Search for the cell housing the specified text and yield its [X, Y] center coordinate. 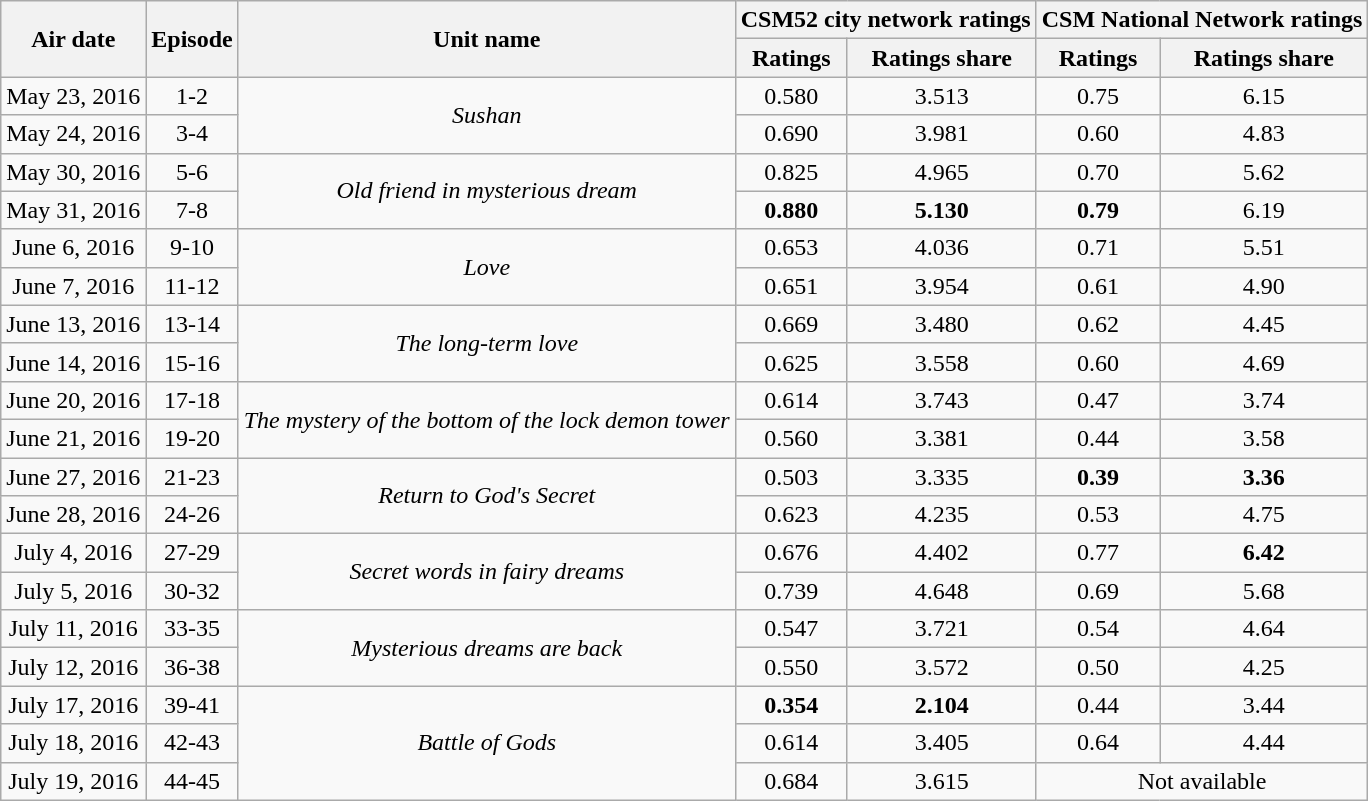
19-20 [192, 438]
May 30, 2016 [74, 172]
0.625 [791, 362]
Sushan [486, 115]
0.354 [791, 705]
Secret words in fairy dreams [486, 572]
0.550 [791, 667]
3.558 [942, 362]
3.721 [942, 629]
3.36 [1264, 477]
5.51 [1264, 248]
5-6 [192, 172]
3.74 [1264, 400]
39-41 [192, 705]
3.615 [942, 781]
May 31, 2016 [74, 210]
33-35 [192, 629]
4.25 [1264, 667]
6.42 [1264, 553]
3.381 [942, 438]
Old friend in mysterious dream [486, 191]
5.68 [1264, 591]
0.39 [1098, 477]
Not available [1202, 781]
May 23, 2016 [74, 96]
4.69 [1264, 362]
Battle of Gods [486, 743]
1-2 [192, 96]
3.405 [942, 743]
15-16 [192, 362]
44-45 [192, 781]
4.965 [942, 172]
Return to God's Secret [486, 496]
Air date [74, 39]
0.880 [791, 210]
0.77 [1098, 553]
4.75 [1264, 515]
0.560 [791, 438]
0.690 [791, 134]
6.19 [1264, 210]
June 20, 2016 [74, 400]
0.580 [791, 96]
June 28, 2016 [74, 515]
June 7, 2016 [74, 286]
0.653 [791, 248]
4.235 [942, 515]
4.402 [942, 553]
July 12, 2016 [74, 667]
27-29 [192, 553]
3.44 [1264, 705]
21-23 [192, 477]
July 19, 2016 [74, 781]
5.130 [942, 210]
0.70 [1098, 172]
0.61 [1098, 286]
0.503 [791, 477]
42-43 [192, 743]
17-18 [192, 400]
June 27, 2016 [74, 477]
CSM52 city network ratings [886, 20]
The mystery of the bottom of the lock demon tower [486, 419]
2.104 [942, 705]
CSM National Network ratings [1202, 20]
Episode [192, 39]
9-10 [192, 248]
Mysterious dreams are back [486, 648]
3.981 [942, 134]
4.90 [1264, 286]
13-14 [192, 324]
6.15 [1264, 96]
0.50 [1098, 667]
0.53 [1098, 515]
0.684 [791, 781]
30-32 [192, 591]
3.572 [942, 667]
0.676 [791, 553]
July 11, 2016 [74, 629]
June 21, 2016 [74, 438]
0.825 [791, 172]
May 24, 2016 [74, 134]
0.64 [1098, 743]
3.58 [1264, 438]
3.480 [942, 324]
July 5, 2016 [74, 591]
0.623 [791, 515]
4.036 [942, 248]
0.669 [791, 324]
0.651 [791, 286]
June 6, 2016 [74, 248]
5.62 [1264, 172]
The long-term love [486, 343]
0.69 [1098, 591]
11-12 [192, 286]
4.83 [1264, 134]
3.335 [942, 477]
3.954 [942, 286]
4.44 [1264, 743]
June 13, 2016 [74, 324]
Unit name [486, 39]
4.648 [942, 591]
0.79 [1098, 210]
3-4 [192, 134]
4.64 [1264, 629]
24-26 [192, 515]
0.71 [1098, 248]
June 14, 2016 [74, 362]
July 17, 2016 [74, 705]
0.54 [1098, 629]
3.743 [942, 400]
7-8 [192, 210]
July 18, 2016 [74, 743]
Love [486, 267]
July 4, 2016 [74, 553]
0.62 [1098, 324]
3.513 [942, 96]
36-38 [192, 667]
0.75 [1098, 96]
4.45 [1264, 324]
0.47 [1098, 400]
0.739 [791, 591]
0.547 [791, 629]
